Capture the cell that displays the provided text and extract its [x, y] central coordinate. 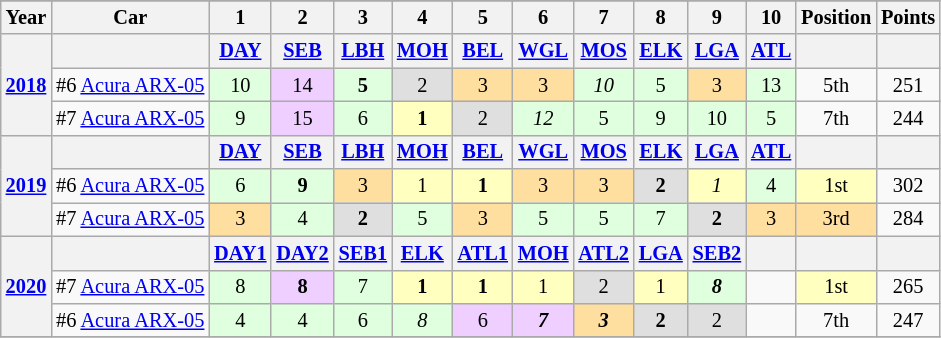
12 [544, 118]
251 [908, 85]
14 [302, 85]
302 [908, 186]
2020 [26, 286]
ATL2 [604, 253]
284 [908, 219]
SEB2 [717, 253]
Position [836, 17]
5th [836, 85]
Points [908, 17]
3rd [836, 219]
DAY2 [302, 253]
247 [908, 320]
2018 [26, 84]
SEB1 [363, 253]
13 [771, 85]
2019 [26, 186]
ATL1 [483, 253]
265 [908, 287]
Car [130, 17]
15 [302, 118]
DAY1 [240, 253]
Year [26, 17]
244 [908, 118]
